Scan for the cell matching the given text and deliver its (x, y) coordinate at center. 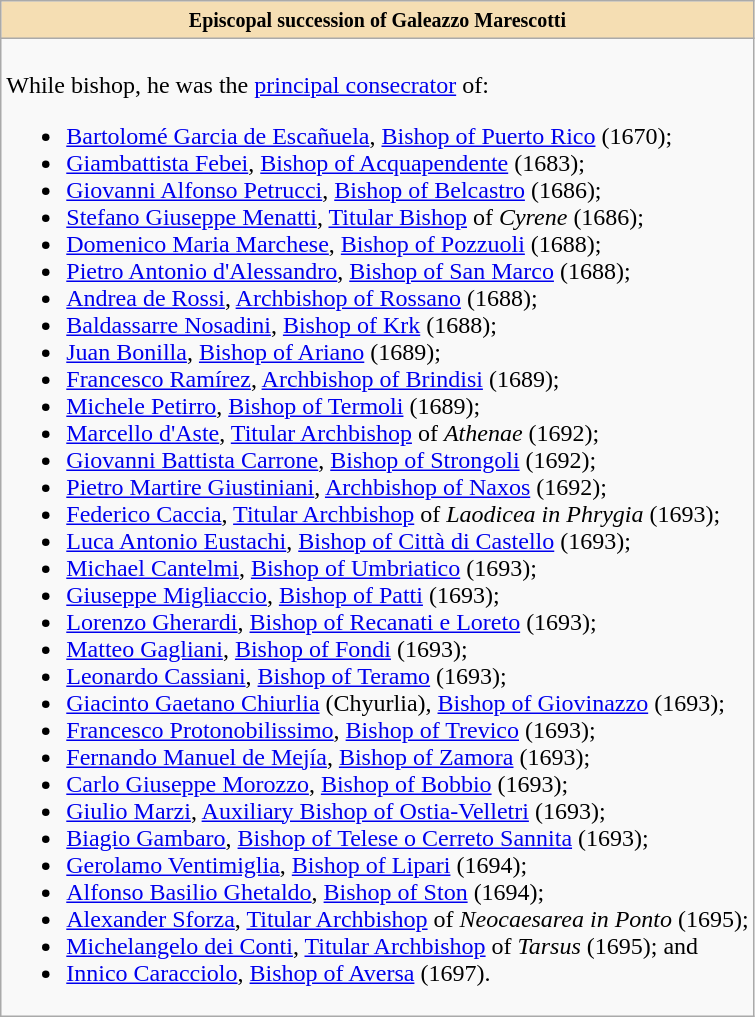
Episcopal succession of Galeazzo Marescotti (378, 20)
